Output the (x, y) coordinate of the center of the cell containing the given text.  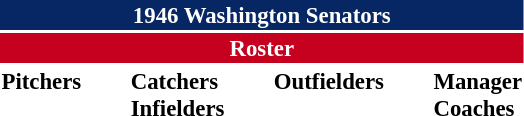
1946 Washington Senators (262, 15)
Roster (262, 48)
